Extract the [x, y] coordinate from the center of the cell holding the provided text.  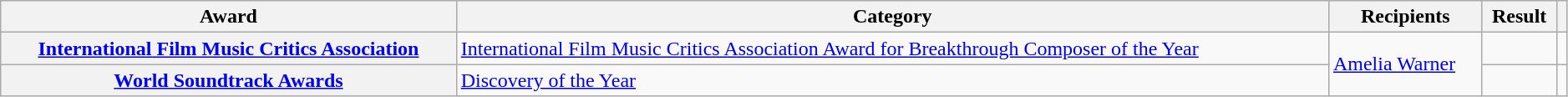
Category [892, 17]
World Soundtrack Awards [229, 80]
Result [1519, 17]
Amelia Warner [1405, 64]
Discovery of the Year [892, 80]
Award [229, 17]
International Film Music Critics Association Award for Breakthrough Composer of the Year [892, 48]
International Film Music Critics Association [229, 48]
Recipients [1405, 17]
